Identify which cell holds the provided text, then report its [x, y] central coordinate. 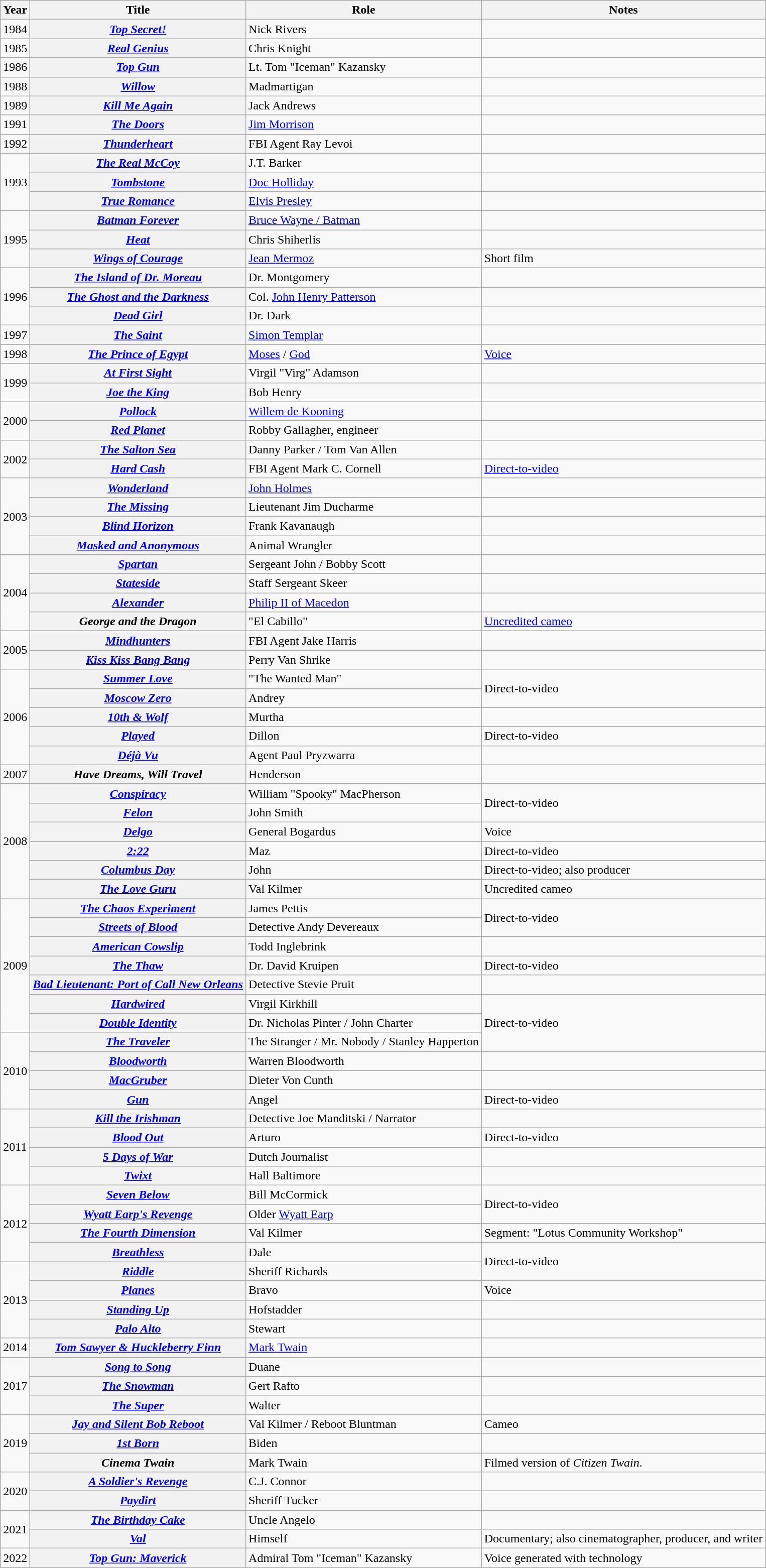
Detective Joe Manditski / Narrator [364, 1118]
The Stranger / Mr. Nobody / Stanley Happerton [364, 1042]
Willem de Kooning [364, 411]
1995 [15, 239]
2009 [15, 966]
Role [364, 10]
2014 [15, 1348]
Dr. Montgomery [364, 278]
2002 [15, 459]
Top Gun [138, 67]
Jack Andrews [364, 105]
The Salton Sea [138, 449]
John Smith [364, 812]
"The Wanted Man" [364, 679]
Admiral Tom "Iceman" Kazansky [364, 1558]
The Traveler [138, 1042]
Sergeant John / Bobby Scott [364, 564]
Himself [364, 1539]
The Fourth Dimension [138, 1233]
Song to Song [138, 1367]
2022 [15, 1558]
Arturo [364, 1137]
Spartan [138, 564]
Staff Sergeant Skeer [364, 583]
Gun [138, 1099]
1991 [15, 125]
2017 [15, 1386]
Standing Up [138, 1309]
Dillon [364, 736]
Animal Wrangler [364, 545]
Madmartigan [364, 86]
1998 [15, 354]
The Snowman [138, 1386]
Val [138, 1539]
Wings of Courage [138, 259]
Detective Stevie Pruit [364, 985]
Dr. Dark [364, 316]
John Holmes [364, 488]
2011 [15, 1147]
Dead Girl [138, 316]
1996 [15, 297]
Philip II of Macedon [364, 602]
Red Planet [138, 430]
Have Dreams, Will Travel [138, 774]
Virgil Kirkhill [364, 1004]
The Island of Dr. Moreau [138, 278]
Hard Cash [138, 468]
10th & Wolf [138, 717]
Summer Love [138, 679]
FBI Agent Mark C. Cornell [364, 468]
Andrey [364, 698]
Jean Mermoz [364, 259]
General Bogardus [364, 831]
2003 [15, 516]
Hardwired [138, 1004]
Blood Out [138, 1137]
Stewart [364, 1329]
Henderson [364, 774]
The Ghost and the Darkness [138, 297]
Mindhunters [138, 641]
William "Spooky" MacPherson [364, 793]
Kill Me Again [138, 105]
2020 [15, 1491]
1989 [15, 105]
Bob Henry [364, 392]
The Birthday Cake [138, 1520]
Déjà Vu [138, 755]
Bruce Wayne / Batman [364, 220]
1985 [15, 48]
Danny Parker / Tom Van Allen [364, 449]
Short film [623, 259]
"El Cabillo" [364, 622]
Heat [138, 239]
Maz [364, 851]
Riddle [138, 1271]
A Soldier's Revenge [138, 1482]
Pollock [138, 411]
Bill McCormick [364, 1195]
Gert Rafto [364, 1386]
Todd Inglebrink [364, 946]
2010 [15, 1070]
James Pettis [364, 908]
Duane [364, 1367]
1999 [15, 383]
2006 [15, 717]
Seven Below [138, 1195]
True Romance [138, 201]
Planes [138, 1290]
Dutch Journalist [364, 1156]
Perry Van Shrike [364, 660]
Warren Bloodworth [364, 1061]
Kiss Kiss Bang Bang [138, 660]
2008 [15, 841]
Top Gun: Maverick [138, 1558]
Sheriff Richards [364, 1271]
Elvis Presley [364, 201]
At First Sight [138, 373]
C.J. Connor [364, 1482]
FBI Agent Jake Harris [364, 641]
Paydirt [138, 1501]
Voice generated with technology [623, 1558]
1997 [15, 335]
Batman Forever [138, 220]
Double Identity [138, 1023]
Detective Andy Devereaux [364, 927]
2019 [15, 1443]
1988 [15, 86]
American Cowslip [138, 946]
Dr. Nicholas Pinter / John Charter [364, 1023]
Col. John Henry Patterson [364, 297]
Delgo [138, 831]
Lt. Tom "Iceman" Kazansky [364, 67]
Doc Holliday [364, 182]
1986 [15, 67]
The Prince of Egypt [138, 354]
John [364, 870]
Notes [623, 10]
Wyatt Earp's Revenge [138, 1214]
2000 [15, 421]
Older Wyatt Earp [364, 1214]
Sheriff Tucker [364, 1501]
Segment: "Lotus Community Workshop" [623, 1233]
Bloodworth [138, 1061]
Moses / God [364, 354]
Willow [138, 86]
Agent Paul Pryzwarra [364, 755]
The Thaw [138, 966]
Top Secret! [138, 29]
1st Born [138, 1443]
The Love Guru [138, 889]
The Super [138, 1405]
Virgil "Virg" Adamson [364, 373]
Joe the King [138, 392]
1992 [15, 144]
Cameo [623, 1424]
Title [138, 10]
Thunderheart [138, 144]
Tombstone [138, 182]
Felon [138, 812]
Blind Horizon [138, 526]
Uncle Angelo [364, 1520]
Bravo [364, 1290]
Filmed version of Citizen Twain. [623, 1463]
Bad Lieutenant: Port of Call New Orleans [138, 985]
2013 [15, 1300]
The Missing [138, 507]
2012 [15, 1224]
Murtha [364, 717]
1993 [15, 182]
Columbus Day [138, 870]
Masked and Anonymous [138, 545]
Streets of Blood [138, 927]
Alexander [138, 602]
Dr. David Kruipen [364, 966]
MacGruber [138, 1080]
Cinema Twain [138, 1463]
Tom Sawyer & Huckleberry Finn [138, 1348]
Lieutenant Jim Ducharme [364, 507]
Year [15, 10]
The Chaos Experiment [138, 908]
2005 [15, 650]
2:22 [138, 851]
2021 [15, 1529]
Frank Kavanaugh [364, 526]
Walter [364, 1405]
Real Genius [138, 48]
The Doors [138, 125]
Hofstadder [364, 1309]
Chris Shiherlis [364, 239]
Palo Alto [138, 1329]
1984 [15, 29]
FBI Agent Ray Levoi [364, 144]
2004 [15, 593]
The Saint [138, 335]
Chris Knight [364, 48]
Nick Rivers [364, 29]
Jim Morrison [364, 125]
2007 [15, 774]
J.T. Barker [364, 163]
Documentary; also cinematographer, producer, and writer [623, 1539]
Simon Templar [364, 335]
George and the Dragon [138, 622]
Val Kilmer / Reboot Bluntman [364, 1424]
Moscow Zero [138, 698]
Dieter Von Cunth [364, 1080]
Dale [364, 1252]
Hall Baltimore [364, 1176]
Wonderland [138, 488]
Conspiracy [138, 793]
5 Days of War [138, 1156]
Direct-to-video; also producer [623, 870]
Biden [364, 1443]
Angel [364, 1099]
Played [138, 736]
Jay and Silent Bob Reboot [138, 1424]
Stateside [138, 583]
Kill the Irishman [138, 1118]
The Real McCoy [138, 163]
Twixt [138, 1176]
Robby Gallagher, engineer [364, 430]
Breathless [138, 1252]
